From the cell containing the given text, extract its center point as [x, y] coordinate. 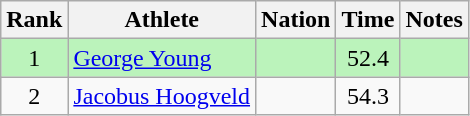
54.3 [368, 96]
Time [368, 20]
Rank [34, 20]
Notes [434, 20]
52.4 [368, 58]
2 [34, 96]
1 [34, 58]
Nation [296, 20]
Jacobus Hoogveld [162, 96]
Athlete [162, 20]
George Young [162, 58]
